Return the (X, Y) coordinate for the center point of the cell that contains the specified text.  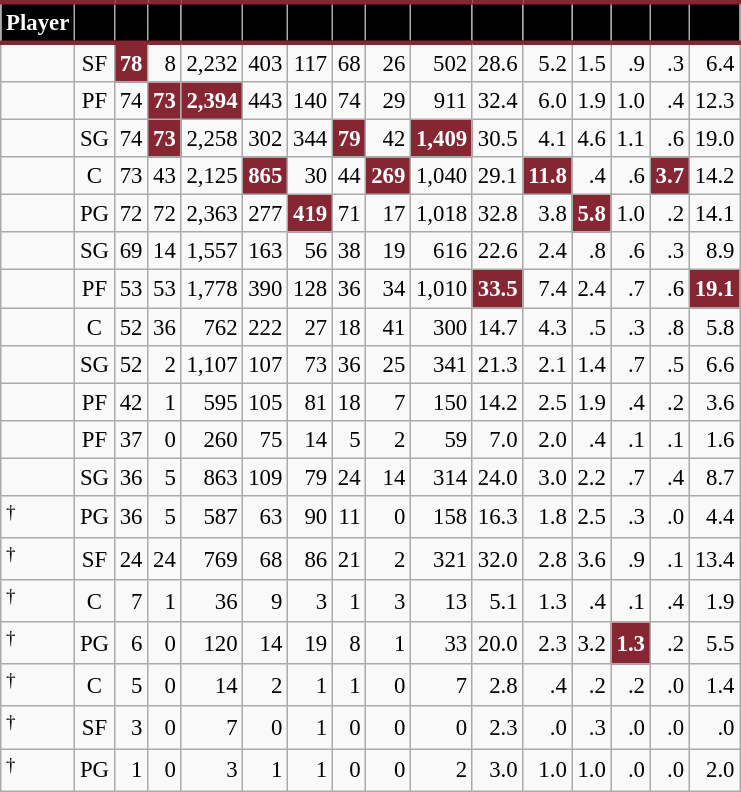
11.8 (548, 176)
69 (130, 251)
3.7 (670, 176)
222 (266, 327)
117 (310, 62)
26 (388, 62)
2.2 (592, 477)
6.6 (714, 364)
44 (348, 176)
19.1 (714, 289)
300 (442, 327)
5.1 (497, 601)
1,557 (212, 251)
29.1 (497, 176)
78 (130, 62)
6.4 (714, 62)
2,394 (212, 101)
8.7 (714, 477)
321 (442, 559)
32.8 (497, 214)
107 (266, 364)
616 (442, 251)
19.0 (714, 139)
4.6 (592, 139)
21.3 (497, 364)
314 (442, 477)
762 (212, 327)
29 (388, 101)
59 (442, 439)
5.5 (714, 643)
403 (266, 62)
6 (130, 643)
302 (266, 139)
Player (38, 22)
33 (442, 643)
140 (310, 101)
2,125 (212, 176)
1,040 (442, 176)
13.4 (714, 559)
11 (348, 517)
56 (310, 251)
28.6 (497, 62)
30.5 (497, 139)
163 (266, 251)
150 (442, 402)
71 (348, 214)
6.0 (548, 101)
7.0 (497, 439)
14.7 (497, 327)
7.4 (548, 289)
37 (130, 439)
21 (348, 559)
2,363 (212, 214)
4.3 (548, 327)
1.1 (630, 139)
865 (266, 176)
1.5 (592, 62)
863 (212, 477)
1.6 (714, 439)
32.0 (497, 559)
25 (388, 364)
12.3 (714, 101)
911 (442, 101)
75 (266, 439)
128 (310, 289)
595 (212, 402)
81 (310, 402)
4.1 (548, 139)
2,258 (212, 139)
38 (348, 251)
17 (388, 214)
86 (310, 559)
22.6 (497, 251)
5.2 (548, 62)
2,232 (212, 62)
20.0 (497, 643)
269 (388, 176)
3.8 (548, 214)
90 (310, 517)
443 (266, 101)
1,010 (442, 289)
502 (442, 62)
16.3 (497, 517)
4.4 (714, 517)
120 (212, 643)
1,107 (212, 364)
2.1 (548, 364)
109 (266, 477)
158 (442, 517)
13 (442, 601)
33.5 (497, 289)
34 (388, 289)
30 (310, 176)
419 (310, 214)
260 (212, 439)
341 (442, 364)
41 (388, 327)
1,018 (442, 214)
390 (266, 289)
587 (212, 517)
277 (266, 214)
14.1 (714, 214)
1,409 (442, 139)
27 (310, 327)
24.0 (497, 477)
63 (266, 517)
3.2 (592, 643)
43 (164, 176)
1.8 (548, 517)
1,778 (212, 289)
32.4 (497, 101)
8.9 (714, 251)
105 (266, 402)
9 (266, 601)
769 (212, 559)
344 (310, 139)
